Locate the cell with the specified text and output its (X, Y) center coordinate. 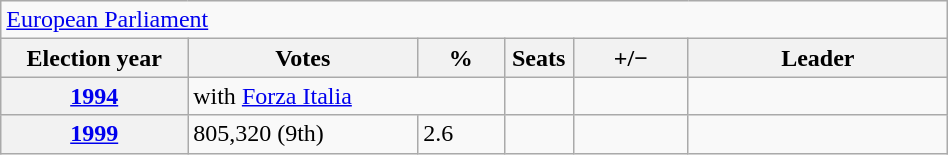
European Parliament (474, 20)
with Forza Italia (346, 96)
805,320 (9th) (303, 134)
+/− (630, 58)
Leader (818, 58)
% (461, 58)
Seats (538, 58)
2.6 (461, 134)
1999 (94, 134)
Votes (303, 58)
1994 (94, 96)
Election year (94, 58)
